Provide the (x, y) coordinate of the cell's center where the given text is located.  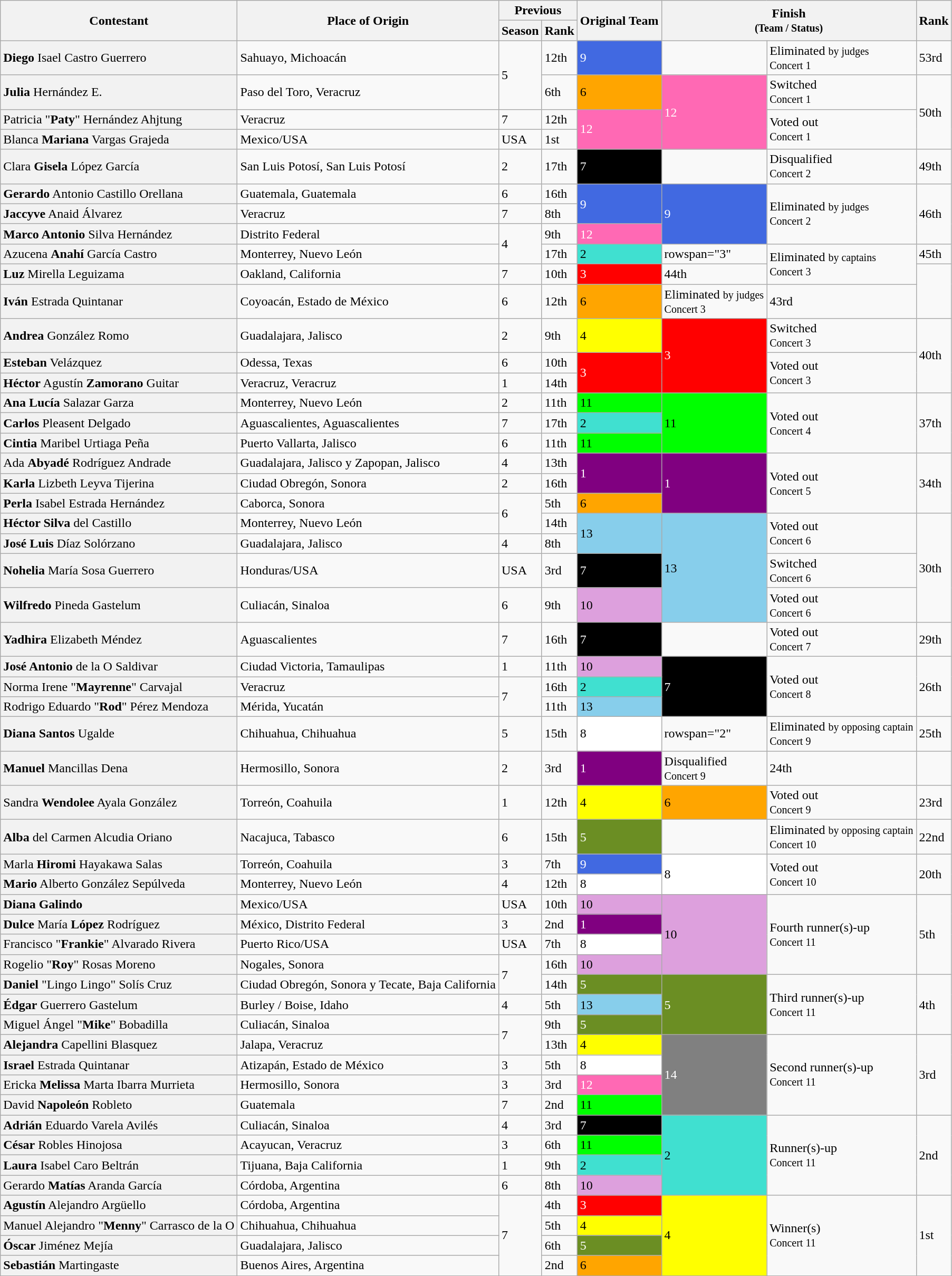
Azucena Anahí García Castro (119, 254)
Laura Isabel Caro Beltrán (119, 1165)
46th (934, 214)
Burley / Boise, Idaho (368, 1004)
Sahuayo, Michoacán (368, 58)
Yadhira Elizabeth Méndez (119, 639)
Puerto Vallarta, Jalisco (368, 443)
Iván Estrada Quintanar (119, 301)
México, Distrito Federal (368, 924)
23rd (934, 803)
Second runner(s)-upConcert 11 (842, 1074)
Aguascalientes, Aguascalientes (368, 423)
Clara Gisela López García (119, 167)
Karla Lizbeth Leyva Tijerina (119, 483)
53rd (934, 58)
Francisco "Frankie" Alvarado Rivera (119, 944)
San Luis Potosí, San Luis Potosí (368, 167)
Diana Santos Ugalde (119, 734)
Eliminated by judgesConcert 2 (842, 214)
José Antonio de la O Saldivar (119, 666)
Contestant (119, 21)
Winner(s)Concert 11 (842, 1235)
Rodrigo Eduardo "Rod" Pérez Mendoza (119, 707)
Diego Isael Castro Guerrero (119, 58)
49th (934, 167)
22nd (934, 837)
Alejandra Capellini Blasquez (119, 1044)
Ana Lucía Salazar Garza (119, 403)
Paso del Toro, Veracruz (368, 92)
Wilfredo Pineda Gastelum (119, 605)
50th (934, 112)
14 (714, 1074)
26th (934, 686)
Marco Antonio Silva Hernández (119, 234)
Sebastián Martingaste (119, 1265)
Patricia "Paty" Hernández Ahjtung (119, 119)
Finish(Team / Status) (789, 21)
Jalapa, Veracruz (368, 1044)
Ciudad Obregón, Sonora y Tecate, Baja California (368, 984)
Place of Origin (368, 21)
Alba del Carmen Alcudia Oriano (119, 837)
Esteban Velázquez (119, 363)
Héctor Silva del Castillo (119, 523)
Manuel Alejandro "Menny" Carrasco de la O (119, 1225)
Voted outConcert 4 (842, 423)
Norma Irene "Mayrenne" Carvajal (119, 686)
Voted outConcert 10 (842, 874)
Caborca, Sonora (368, 503)
César Robles Hinojosa (119, 1145)
Eliminated by judgesConcert 1 (842, 58)
30th (934, 568)
Voted outConcert 3 (842, 373)
Nogales, Sonora (368, 964)
Ciudad Victoria, Tamaulipas (368, 666)
David Napoleón Robleto (119, 1105)
Julia Hernández E. (119, 92)
Oakland, California (368, 274)
43rd (842, 301)
Rogelio "Roy" Rosas Moreno (119, 964)
Guatemala, Guatemala (368, 194)
45th (934, 254)
40th (934, 356)
Original Team (619, 21)
rowspan="2" (714, 734)
rowspan="3" (714, 254)
Eliminated by opposing captainConcert 10 (842, 837)
Runner(s)-upConcert 11 (842, 1155)
Acayucan, Veracruz (368, 1145)
Eliminated by opposing captainConcert 9 (842, 734)
Mérida, Yucatán (368, 707)
Ericka Melissa Marta Ibarra Murrieta (119, 1085)
Veracruz, Veracruz (368, 383)
Previous (538, 11)
Óscar Jiménez Mejía (119, 1245)
Agustín Alejandro Argüello (119, 1205)
Eliminated by captainsConcert 3 (842, 264)
Blanca Mariana Vargas Grajeda (119, 139)
Miguel Ángel "Mike" Bobadilla (119, 1024)
20th (934, 874)
Voted outConcert 8 (842, 686)
Voted outConcert 5 (842, 483)
37th (934, 423)
Coyoacán, Estado de México (368, 301)
Puerto Rico/USA (368, 944)
Carlos Pleasent Delgado (119, 423)
DisqualifiedConcert 9 (714, 768)
Andrea González Romo (119, 335)
Dulce María López Rodríguez (119, 924)
Tijuana, Baja California (368, 1165)
Sandra Wendolee Ayala González (119, 803)
Adrián Eduardo Varela Avilés (119, 1125)
Gerardo Matías Aranda García (119, 1185)
Nacajuca, Tabasco (368, 837)
Gerardo Antonio Castillo Orellana (119, 194)
Cintia Maribel Urtiaga Peña (119, 443)
Odessa, Texas (368, 363)
SwitchedConcert 1 (842, 92)
Jaccyve Anaid Álvarez (119, 214)
Ciudad Obregón, Sonora (368, 483)
Manuel Mancillas Dena (119, 768)
Mario Alberto González Sepúlveda (119, 884)
José Luis Díaz Solórzano (119, 543)
SwitchedConcert 3 (842, 335)
Voted outConcert 7 (842, 639)
Luz Mirella Leguizama (119, 274)
Aguascalientes (368, 639)
Buenos Aires, Argentina (368, 1265)
Season (520, 31)
29th (934, 639)
Third runner(s)-upConcert 11 (842, 1004)
34th (934, 483)
Atizapán, Estado de México (368, 1065)
DisqualifiedConcert 2 (842, 167)
Guatemala (368, 1105)
Perla Isabel Estrada Hernández (119, 503)
Héctor Agustín Zamorano Guitar (119, 383)
25th (934, 734)
44th (714, 274)
Nohelia María Sosa Guerrero (119, 571)
Ada Abyadé Rodríguez Andrade (119, 463)
Voted outConcert 1 (842, 129)
Voted outConcert 9 (842, 803)
Honduras/USA (368, 571)
24th (842, 768)
Édgar Guerrero Gastelum (119, 1004)
Diana Galindo (119, 904)
Daniel "Lingo Lingo" Solís Cruz (119, 984)
Eliminated by judgesConcert 3 (714, 301)
Marla Hiromi Hayakawa Salas (119, 864)
Fourth runner(s)-upConcert 11 (842, 934)
Distrito Federal (368, 234)
SwitchedConcert 6 (842, 571)
Israel Estrada Quintanar (119, 1065)
Guadalajara, Jalisco y Zapopan, Jalisco (368, 463)
